Extract the [x, y] coordinate from the center of the cell holding the provided text.  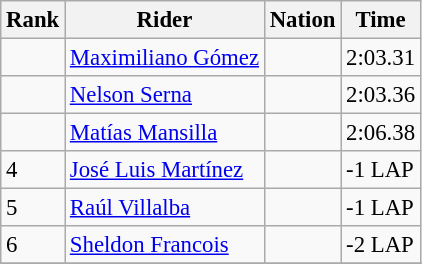
4 [33, 170]
5 [33, 208]
Maximiliano Gómez [165, 58]
Matías Mansilla [165, 133]
Nelson Serna [165, 95]
Sheldon Francois [165, 245]
Nation [302, 20]
Rider [165, 20]
2:06.38 [381, 133]
6 [33, 245]
-2 LAP [381, 245]
José Luis Martínez [165, 170]
2:03.36 [381, 95]
2:03.31 [381, 58]
Time [381, 20]
Raúl Villalba [165, 208]
Rank [33, 20]
